Extract the [x, y] coordinate from the center of the cell holding the provided text.  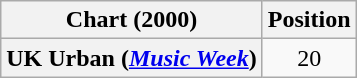
Chart (2000) [132, 20]
Position [309, 20]
20 [309, 58]
UK Urban (Music Week) [132, 58]
